Scan for the cell matching the given text and deliver its (X, Y) coordinate at center. 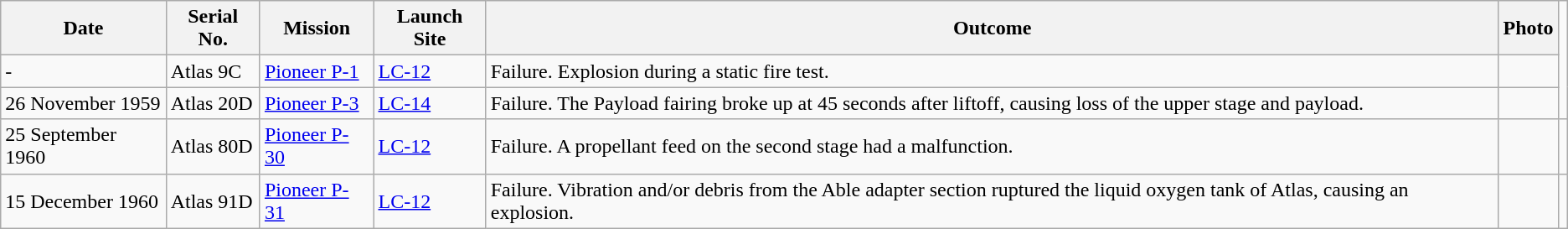
Atlas 20D (213, 103)
Pioneer P-30 (317, 146)
Mission (317, 29)
15 December 1960 (84, 201)
Serial No. (213, 29)
Atlas 9C (213, 71)
25 September 1960 (84, 146)
Atlas 91D (213, 201)
Failure. Explosion during a static fire test. (992, 71)
Outcome (992, 29)
Pioneer P-3 (317, 103)
Failure. Vibration and/or debris from the Able adapter section ruptured the liquid oxygen tank of Atlas, causing an explosion. (992, 201)
Photo (1528, 29)
LC-14 (430, 103)
Failure. A propellant feed on the second stage had a malfunction. (992, 146)
Launch Site (430, 29)
Failure. The Payload fairing broke up at 45 seconds after liftoff, causing loss of the upper stage and payload. (992, 103)
Pioneer P-1 (317, 71)
26 November 1959 (84, 103)
Atlas 80D (213, 146)
- (84, 71)
Date (84, 29)
Pioneer P-31 (317, 201)
